Provide the [X, Y] coordinate of the cell's center where the given text is located.  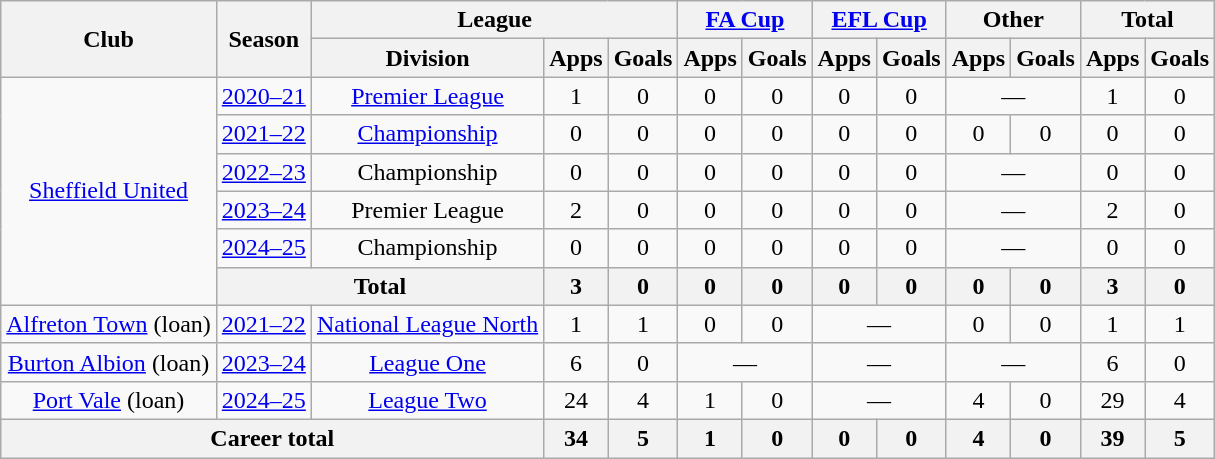
24 [576, 400]
FA Cup [745, 20]
39 [1112, 438]
Port Vale (loan) [109, 400]
League Two [427, 400]
EFL Cup [879, 20]
Club [109, 39]
Division [427, 58]
Alfreton Town (loan) [109, 324]
Season [264, 39]
National League North [427, 324]
29 [1112, 400]
2020–21 [264, 96]
League One [427, 362]
Sheffield United [109, 191]
34 [576, 438]
Other [1013, 20]
League [494, 20]
Career total [272, 438]
2022–23 [264, 172]
Burton Albion (loan) [109, 362]
